Return [x, y] of the center of cell containing provided text 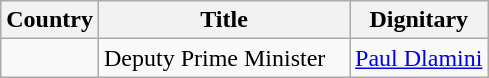
Title [224, 20]
Dignitary [419, 20]
Country [50, 20]
Paul Dlamini [419, 58]
Deputy Prime Minister [224, 58]
